Search for the cell housing the specified text and yield its (X, Y) center coordinate. 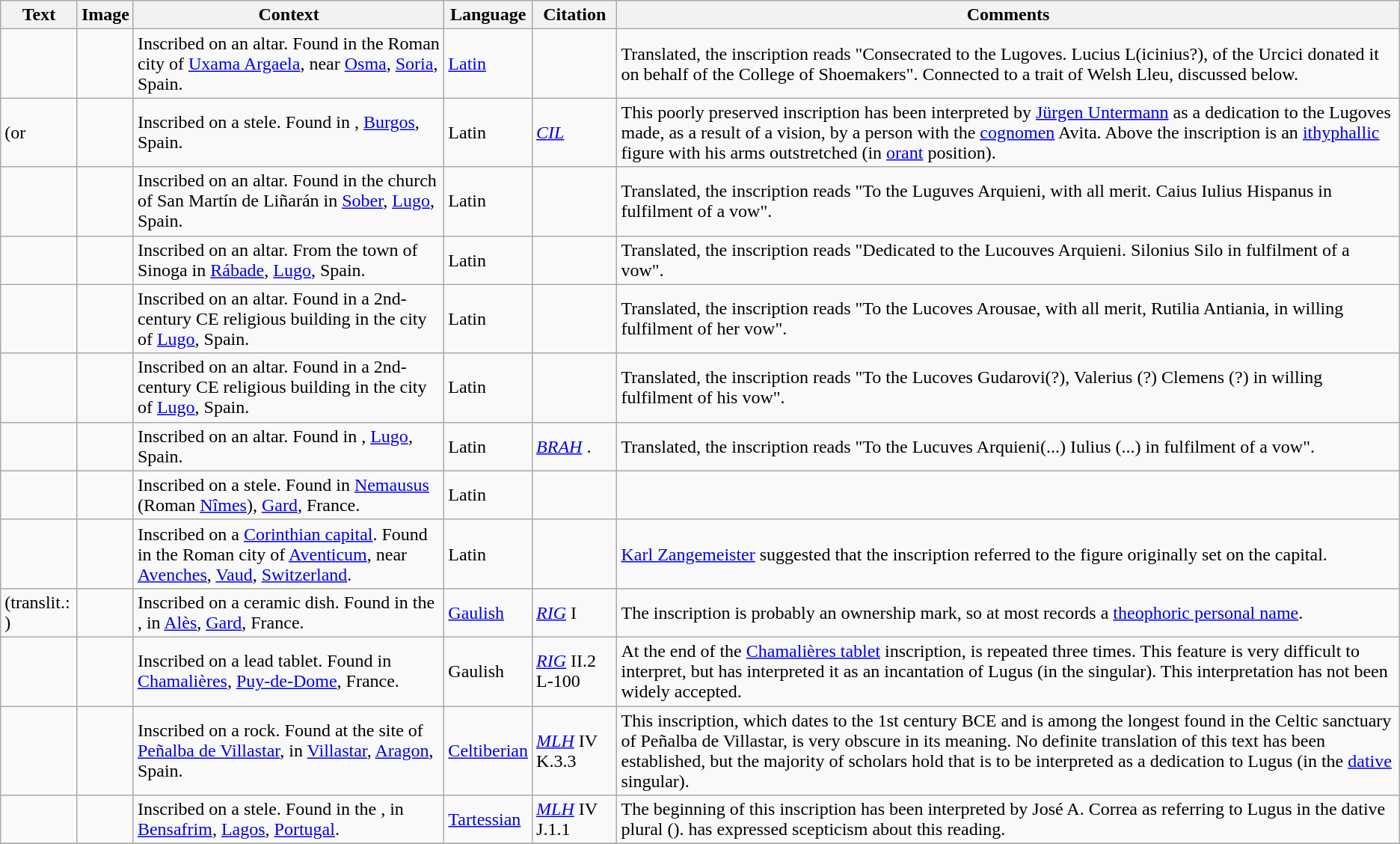
Language (488, 15)
(or (39, 132)
Karl Zangemeister suggested that the inscription referred to the figure originally set on the capital. (1008, 554)
MLH IV K.3.3 (574, 751)
Translated, the inscription reads "Dedicated to the Lucouves Arquieni. Silonius Silo in fulfilment of a vow". (1008, 260)
Context (289, 15)
Inscribed on a stele. Found in , Burgos, Spain. (289, 132)
CIL (574, 132)
Inscribed on an altar. From the town of Sinoga in Rábade, Lugo, Spain. (289, 260)
Inscribed on a stele. Found in the , in Bensafrim, Lagos, Portugal. (289, 820)
Inscribed on an altar. Found in , Lugo, Spain. (289, 446)
Inscribed on an altar. Found in the Roman city of Uxama Argaela, near Osma, Soria, Spain. (289, 64)
Translated, the inscription reads "To the Luguves Arquieni, with all merit. Caius Iulius Hispanus in fulfilment of a vow". (1008, 201)
Inscribed on a lead tablet. Found in Chamalières, Puy-de-Dome, France. (289, 671)
Translated, the inscription reads "To the Lucuves Arquieni(...) Iulius (...) in fulfilment of a vow". (1008, 446)
Tartessian (488, 820)
Celtiberian (488, 751)
Inscribed on a stele. Found in Nemausus (Roman Nîmes), Gard, France. (289, 495)
Inscribed on an altar. Found in the church of San Martín de Liñarán in Sober, Lugo, Spain. (289, 201)
RIG II.2 L-100 (574, 671)
MLH IV J.1.1 (574, 820)
Translated, the inscription reads "To the Lucoves Arousae, with all merit, Rutilia Antiania, in willing fulfilment of her vow". (1008, 319)
Citation (574, 15)
Comments (1008, 15)
Translated, the inscription reads "To the Lucoves Gudarovi(?), Valerius (?) Clemens (?) in willing fulfilment of his vow". (1008, 388)
Inscribed on a rock. Found at the site of Peñalba de Villastar, in Villastar, Aragon, Spain. (289, 751)
Text (39, 15)
(translit.: ) (39, 612)
The inscription is probably an ownership mark, so at most records a theophoric personal name. (1008, 612)
BRAH . (574, 446)
Image (105, 15)
Inscribed on a Corinthian capital. Found in the Roman city of Aventicum, near Avenches, Vaud, Switzerland. (289, 554)
Inscribed on a ceramic dish. Found in the , in Alès, Gard, France. (289, 612)
RIG I (574, 612)
